Return (X, Y) of the center of cell containing provided text 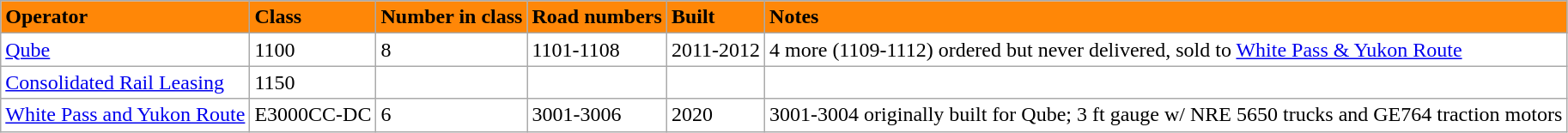
3001-3004 originally built for Qube; 3 ft gauge w/ NRE 5650 trucks and GE764 traction motors (1166, 115)
3001-3006 (597, 115)
1150 (313, 82)
Qube (125, 50)
Built (715, 17)
Notes (1166, 17)
2020 (715, 115)
2011-2012 (715, 50)
Operator (125, 17)
Consolidated Rail Leasing (125, 82)
6 (452, 115)
Number in class (452, 17)
4 more (1109-1112) ordered but never delivered, sold to White Pass & Yukon Route (1166, 50)
1101-1108 (597, 50)
8 (452, 50)
White Pass and Yukon Route (125, 115)
Road numbers (597, 17)
E3000CC-DC (313, 115)
Class (313, 17)
1100 (313, 50)
